Capture the cell that displays the provided text and extract its (X, Y) central coordinate. 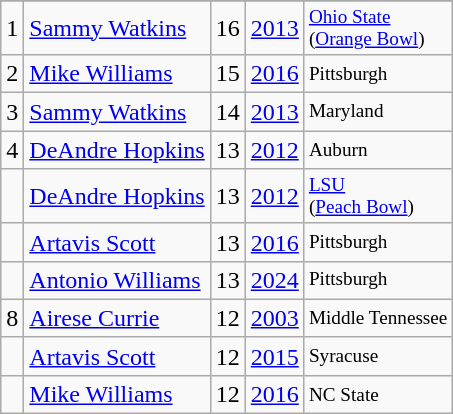
Auburn (378, 150)
Antonio Williams (117, 280)
Middle Tennessee (378, 318)
2 (12, 74)
NC State (378, 394)
LSU(Peach Bowl) (378, 196)
3 (12, 112)
14 (228, 112)
4 (12, 150)
Maryland (378, 112)
Syracuse (378, 356)
1 (12, 28)
15 (228, 74)
2024 (274, 280)
2003 (274, 318)
16 (228, 28)
2015 (274, 356)
8 (12, 318)
Airese Currie (117, 318)
Ohio State(Orange Bowl) (378, 28)
